Provide the (X, Y) coordinate of the cell's center where the given text is located.  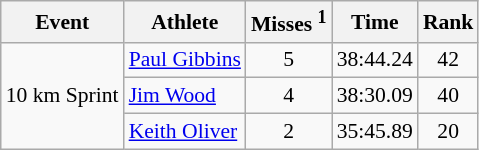
2 (289, 132)
42 (448, 60)
Jim Wood (185, 96)
10 km Sprint (62, 96)
Event (62, 22)
38:30.09 (375, 96)
38:44.24 (375, 60)
Misses 1 (289, 22)
Paul Gibbins (185, 60)
5 (289, 60)
4 (289, 96)
40 (448, 96)
Keith Oliver (185, 132)
20 (448, 132)
Rank (448, 22)
Athlete (185, 22)
35:45.89 (375, 132)
Time (375, 22)
